Return [X, Y] of the center of cell containing provided text 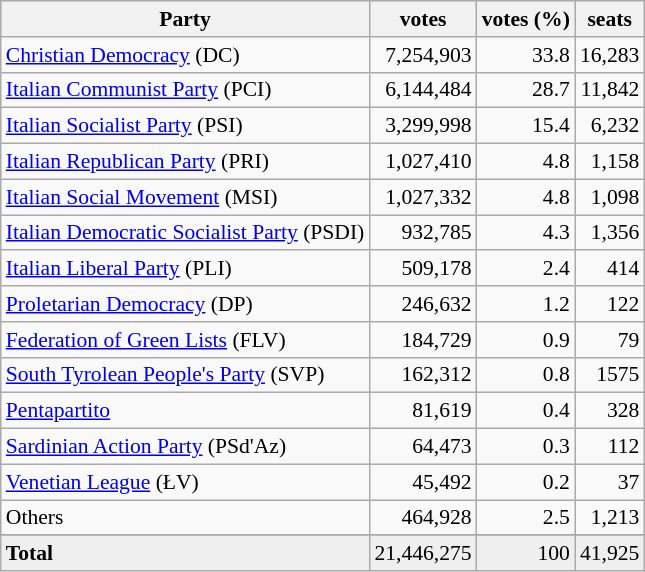
Federation of Green Lists (FLV) [186, 340]
37 [610, 482]
7,254,903 [422, 55]
Italian Social Movement (MSI) [186, 197]
79 [610, 340]
Party [186, 19]
464,928 [422, 518]
Italian Socialist Party (PSI) [186, 126]
28.7 [526, 90]
0.9 [526, 340]
1,098 [610, 197]
Italian Liberal Party (PLI) [186, 269]
15.4 [526, 126]
6,144,484 [422, 90]
1.2 [526, 304]
33.8 [526, 55]
112 [610, 447]
11,842 [610, 90]
votes (%) [526, 19]
Italian Democratic Socialist Party (PSDI) [186, 233]
Italian Republican Party (PRI) [186, 162]
184,729 [422, 340]
45,492 [422, 482]
81,619 [422, 411]
100 [526, 554]
16,283 [610, 55]
1,027,410 [422, 162]
162,312 [422, 375]
seats [610, 19]
21,446,275 [422, 554]
122 [610, 304]
3,299,998 [422, 126]
4.3 [526, 233]
votes [422, 19]
1,027,332 [422, 197]
Sardinian Action Party (PSd'Az) [186, 447]
Italian Communist Party (PCI) [186, 90]
South Tyrolean People's Party (SVP) [186, 375]
246,632 [422, 304]
Venetian League (ŁV) [186, 482]
0.3 [526, 447]
328 [610, 411]
1,356 [610, 233]
932,785 [422, 233]
Proletarian Democracy (DP) [186, 304]
2.4 [526, 269]
Pentapartito [186, 411]
2.5 [526, 518]
Total [186, 554]
Others [186, 518]
0.8 [526, 375]
1,213 [610, 518]
6,232 [610, 126]
414 [610, 269]
1575 [610, 375]
Christian Democracy (DC) [186, 55]
0.2 [526, 482]
41,925 [610, 554]
0.4 [526, 411]
64,473 [422, 447]
509,178 [422, 269]
1,158 [610, 162]
